Extract the [X, Y] coordinate from the center of the cell holding the provided text.  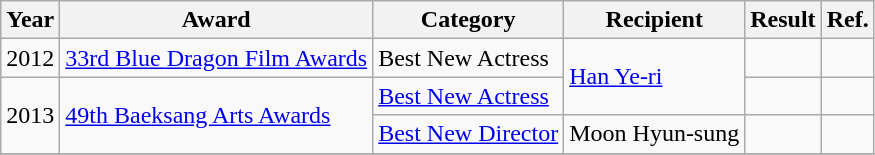
Category [468, 20]
Award [216, 20]
Best New Director [468, 134]
Moon Hyun-sung [654, 134]
Ref. [848, 20]
Recipient [654, 20]
Han Ye-ri [654, 77]
2013 [30, 115]
Result [783, 20]
33rd Blue Dragon Film Awards [216, 58]
49th Baeksang Arts Awards [216, 115]
Year [30, 20]
2012 [30, 58]
